Detect which cell encompasses the target text, then output its (x, y) center coordinate. 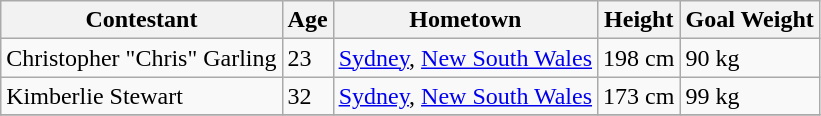
198 cm (639, 58)
Kimberlie Stewart (142, 96)
Hometown (465, 20)
Christopher "Chris" Garling (142, 58)
173 cm (639, 96)
Goal Weight (750, 20)
99 kg (750, 96)
Age (308, 20)
90 kg (750, 58)
23 (308, 58)
32 (308, 96)
Height (639, 20)
Contestant (142, 20)
